For the text-containing cell, return its midpoint in [x, y] coordinate format. 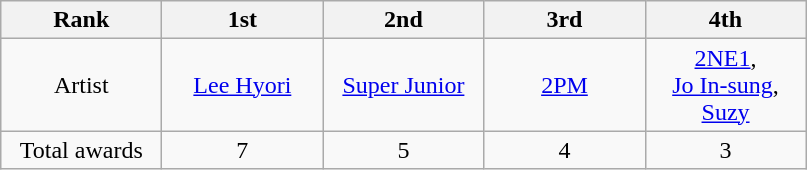
2nd [404, 20]
5 [404, 150]
Lee Hyori [242, 85]
Total awards [82, 150]
4th [726, 20]
1st [242, 20]
3 [726, 150]
7 [242, 150]
2NE1, Jo In-sung, Suzy [726, 85]
Rank [82, 20]
Artist [82, 85]
4 [564, 150]
2PM [564, 85]
Super Junior [404, 85]
3rd [564, 20]
